From the cell containing the given text, extract its center point as (X, Y) coordinate. 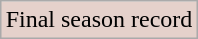
Final season record (99, 20)
